Extract the (x, y) coordinate from the center of the cell holding the provided text.  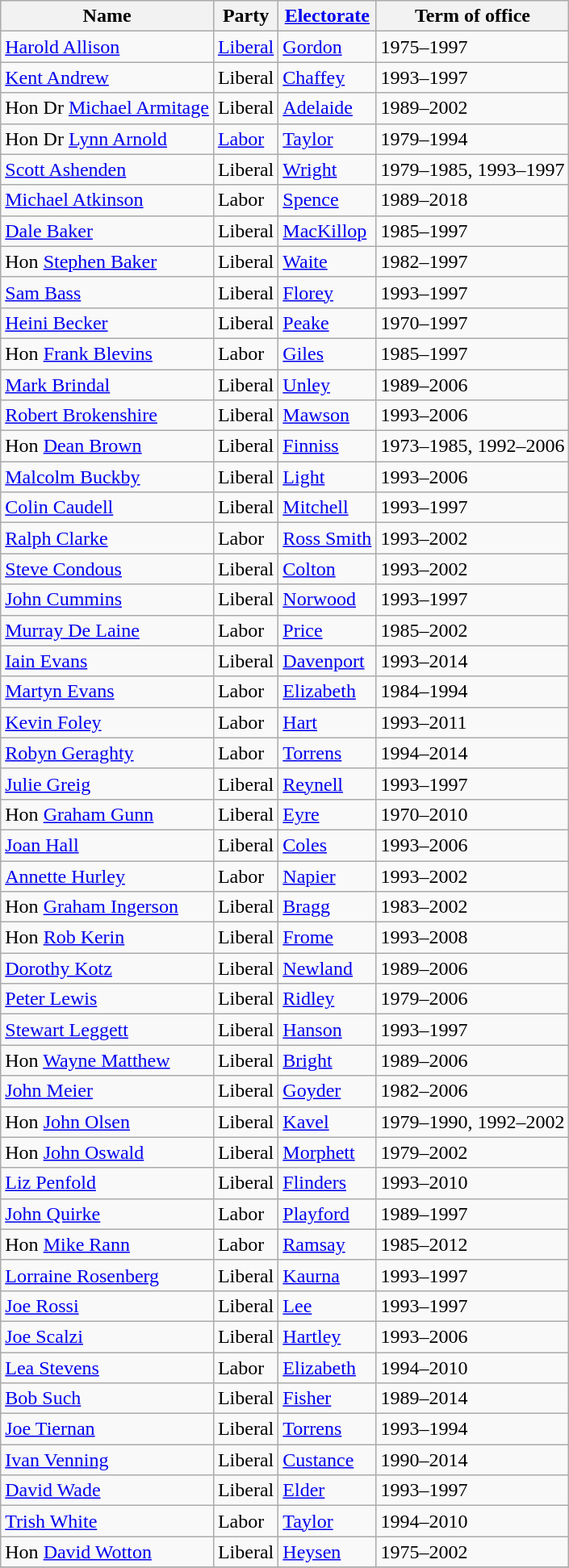
Fisher (328, 1399)
Hon Stephen Baker (107, 261)
Goyder (328, 1091)
1979–2006 (473, 999)
Adelaide (328, 108)
Hon Frank Blevins (107, 353)
1970–1997 (473, 323)
1975–2002 (473, 1552)
Annette Hurley (107, 876)
Giles (328, 353)
MacKillop (328, 231)
John Meier (107, 1091)
Kaurna (328, 1275)
Lorraine Rosenberg (107, 1275)
Davenport (328, 661)
1985–2012 (473, 1244)
Murray De Laine (107, 630)
Hon David Wotton (107, 1552)
Flinders (328, 1183)
Spence (328, 200)
Mitchell (328, 508)
1994–2014 (473, 753)
1985–2002 (473, 630)
Mawson (328, 416)
Joe Scalzi (107, 1336)
1993–2011 (473, 722)
David Wade (107, 1491)
Peter Lewis (107, 999)
Joe Tiernan (107, 1429)
Chaffey (328, 77)
1979–1990, 1992–2002 (473, 1122)
1979–1985, 1993–1997 (473, 169)
Stewart Leggett (107, 1030)
1989–1997 (473, 1214)
1989–2014 (473, 1399)
Sam Bass (107, 292)
Light (328, 477)
Heini Becker (107, 323)
Lea Stevens (107, 1368)
1993–1994 (473, 1429)
Hon Graham Ingerson (107, 907)
Elder (328, 1491)
Hon Dr Michael Armitage (107, 108)
Steve Condous (107, 569)
Playford (328, 1214)
Term of office (473, 16)
1979–1994 (473, 139)
Joe Rossi (107, 1306)
Iain Evans (107, 661)
Malcolm Buckby (107, 477)
Harold Allison (107, 47)
Wright (328, 169)
Liz Penfold (107, 1183)
1979–2002 (473, 1152)
Hart (328, 722)
Colton (328, 569)
Hon Mike Rann (107, 1244)
Electorate (328, 16)
Kavel (328, 1122)
Lee (328, 1306)
Kent Andrew (107, 77)
Hon Rob Kerin (107, 938)
Frome (328, 938)
Name (107, 16)
Hon John Olsen (107, 1122)
Ross Smith (328, 538)
Custance (328, 1460)
John Cummins (107, 600)
1982–2006 (473, 1091)
Ridley (328, 999)
Norwood (328, 600)
1984–1994 (473, 692)
Hon Dr Lynn Arnold (107, 139)
Hon Graham Gunn (107, 814)
Kevin Foley (107, 722)
1993–2010 (473, 1183)
Ramsay (328, 1244)
Newland (328, 968)
Bright (328, 1060)
Reynell (328, 784)
Scott Ashenden (107, 169)
1982–1997 (473, 261)
Florey (328, 292)
Hon Wayne Matthew (107, 1060)
1989–2018 (473, 200)
Bragg (328, 907)
1983–2002 (473, 907)
1990–2014 (473, 1460)
Hon Dean Brown (107, 446)
Mark Brindal (107, 385)
1993–2008 (473, 938)
Gordon (328, 47)
1975–1997 (473, 47)
Julie Greig (107, 784)
Dorothy Kotz (107, 968)
John Quirke (107, 1214)
Robyn Geraghty (107, 753)
Trish White (107, 1521)
Unley (328, 385)
Party (245, 16)
Heysen (328, 1552)
Napier (328, 876)
Ivan Venning (107, 1460)
Colin Caudell (107, 508)
1989–2002 (473, 108)
Waite (328, 261)
1993–2014 (473, 661)
Michael Atkinson (107, 200)
Dale Baker (107, 231)
Finniss (328, 446)
Hartley (328, 1336)
Coles (328, 845)
Hon John Oswald (107, 1152)
Hanson (328, 1030)
1973–1985, 1992–2006 (473, 446)
Price (328, 630)
Eyre (328, 814)
Robert Brokenshire (107, 416)
Peake (328, 323)
Joan Hall (107, 845)
Ralph Clarke (107, 538)
Bob Such (107, 1399)
Martyn Evans (107, 692)
1970–2010 (473, 814)
Morphett (328, 1152)
